Scan for the cell matching the given text and deliver its (X, Y) coordinate at center. 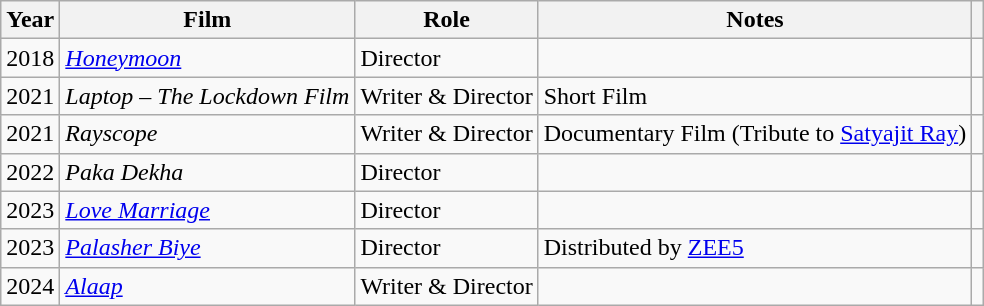
2018 (30, 58)
Paka Dekha (208, 172)
Notes (754, 20)
Role (446, 20)
Alaap (208, 286)
2022 (30, 172)
Year (30, 20)
Distributed by ZEE5 (754, 248)
Love Marriage (208, 210)
Documentary Film (Tribute to Satyajit Ray) (754, 134)
2024 (30, 286)
Film (208, 20)
Honeymoon (208, 58)
Laptop – The Lockdown Film (208, 96)
Short Film (754, 96)
Palasher Biye (208, 248)
Rayscope (208, 134)
